Output the (X, Y) coordinate of the center of the cell containing the given text.  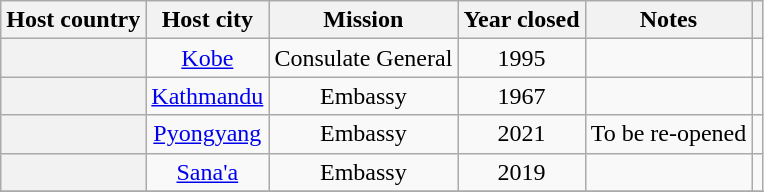
Host city (208, 20)
Year closed (522, 20)
Notes (668, 20)
Kobe (208, 58)
Consulate General (364, 58)
1967 (522, 96)
Host country (74, 20)
2021 (522, 134)
Mission (364, 20)
Pyongyang (208, 134)
1995 (522, 58)
2019 (522, 172)
Sana'a (208, 172)
To be re-opened (668, 134)
Kathmandu (208, 96)
